Scan for the cell matching the given text and deliver its [X, Y] coordinate at center. 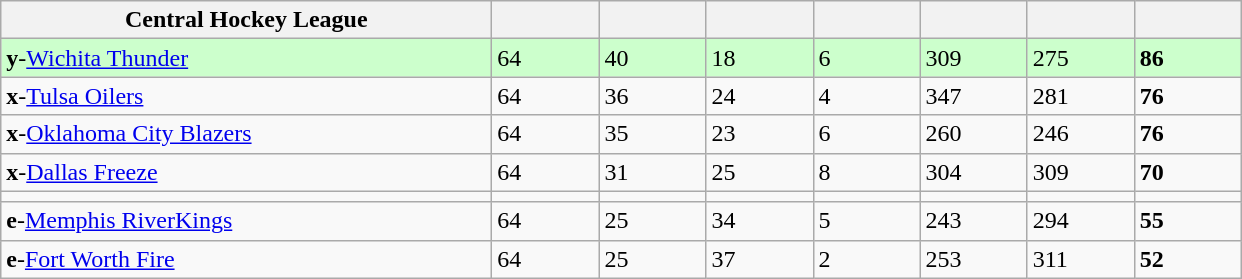
e-Memphis RiverKings [246, 221]
36 [652, 96]
x-Dallas Freeze [246, 172]
34 [760, 221]
294 [1080, 221]
24 [760, 96]
281 [1080, 96]
243 [974, 221]
23 [760, 134]
5 [866, 221]
86 [1188, 58]
18 [760, 58]
37 [760, 259]
70 [1188, 172]
311 [1080, 259]
31 [652, 172]
304 [974, 172]
Central Hockey League [246, 20]
4 [866, 96]
40 [652, 58]
253 [974, 259]
52 [1188, 259]
x-Tulsa Oilers [246, 96]
260 [974, 134]
246 [1080, 134]
35 [652, 134]
2 [866, 259]
55 [1188, 221]
x-Oklahoma City Blazers [246, 134]
8 [866, 172]
e-Fort Worth Fire [246, 259]
275 [1080, 58]
347 [974, 96]
y-Wichita Thunder [246, 58]
